Provide the [X, Y] coordinate of the cell's center where the given text is located.  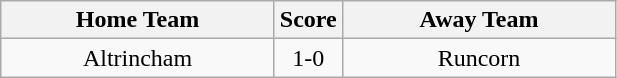
Away Team [479, 20]
Runcorn [479, 58]
Score [308, 20]
1-0 [308, 58]
Home Team [138, 20]
Altrincham [138, 58]
